Identify which cell holds the provided text, then report its [X, Y] central coordinate. 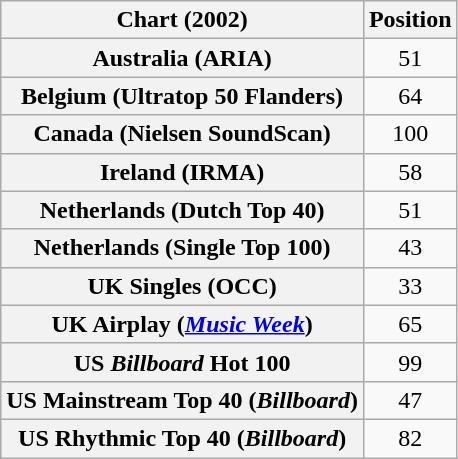
Australia (ARIA) [182, 58]
47 [410, 400]
Canada (Nielsen SoundScan) [182, 134]
43 [410, 248]
US Mainstream Top 40 (Billboard) [182, 400]
Position [410, 20]
Chart (2002) [182, 20]
Belgium (Ultratop 50 Flanders) [182, 96]
Netherlands (Dutch Top 40) [182, 210]
UK Airplay (Music Week) [182, 324]
99 [410, 362]
100 [410, 134]
65 [410, 324]
58 [410, 172]
64 [410, 96]
US Billboard Hot 100 [182, 362]
US Rhythmic Top 40 (Billboard) [182, 438]
33 [410, 286]
82 [410, 438]
UK Singles (OCC) [182, 286]
Ireland (IRMA) [182, 172]
Netherlands (Single Top 100) [182, 248]
